Search for the cell housing the specified text and yield its (x, y) center coordinate. 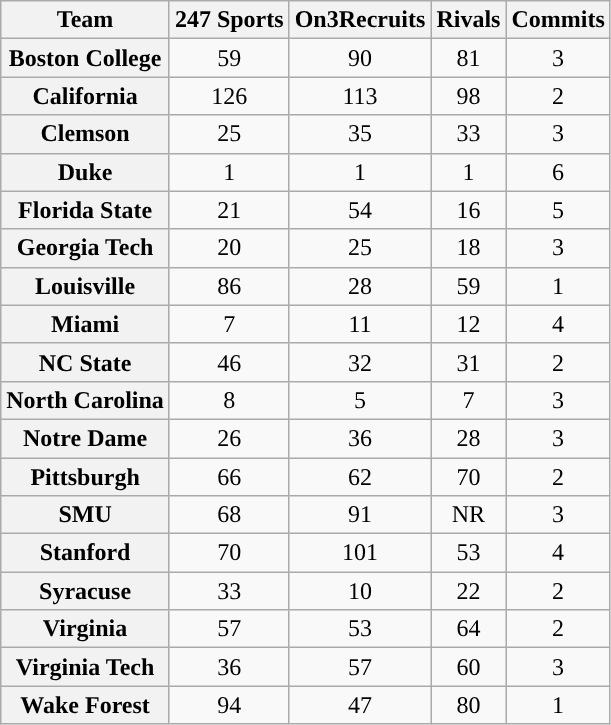
32 (360, 362)
98 (468, 96)
91 (360, 515)
NR (468, 515)
California (86, 96)
113 (360, 96)
12 (468, 324)
66 (229, 477)
NC State (86, 362)
Notre Dame (86, 438)
11 (360, 324)
Boston College (86, 58)
16 (468, 210)
18 (468, 248)
46 (229, 362)
Virginia (86, 629)
101 (360, 553)
35 (360, 134)
26 (229, 438)
94 (229, 705)
60 (468, 667)
Stanford (86, 553)
126 (229, 96)
90 (360, 58)
54 (360, 210)
Pittsburgh (86, 477)
81 (468, 58)
247 Sports (229, 20)
On3Recruits (360, 20)
Miami (86, 324)
47 (360, 705)
Florida State (86, 210)
68 (229, 515)
Team (86, 20)
Louisville (86, 286)
62 (360, 477)
Rivals (468, 20)
86 (229, 286)
8 (229, 400)
Duke (86, 172)
6 (558, 172)
SMU (86, 515)
Georgia Tech (86, 248)
80 (468, 705)
21 (229, 210)
64 (468, 629)
31 (468, 362)
Syracuse (86, 591)
North Carolina (86, 400)
Commits (558, 20)
Clemson (86, 134)
Virginia Tech (86, 667)
22 (468, 591)
Wake Forest (86, 705)
20 (229, 248)
10 (360, 591)
